From the cell containing the given text, extract its center point as (x, y) coordinate. 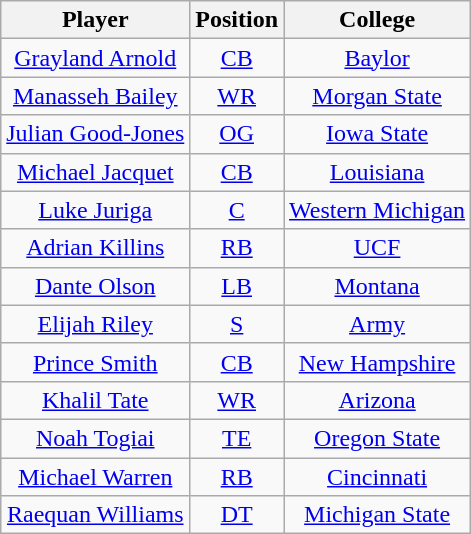
Louisiana (378, 172)
Michigan State (378, 515)
OG (237, 134)
DT (237, 515)
Prince Smith (96, 362)
S (237, 324)
Noah Togiai (96, 438)
Army (378, 324)
Julian Good-Jones (96, 134)
Manasseh Bailey (96, 96)
Cincinnati (378, 477)
Iowa State (378, 134)
Michael Jacquet (96, 172)
C (237, 210)
Raequan Williams (96, 515)
Arizona (378, 400)
Grayland Arnold (96, 58)
Montana (378, 286)
Player (96, 20)
College (378, 20)
Western Michigan (378, 210)
New Hampshire (378, 362)
Elijah Riley (96, 324)
Dante Olson (96, 286)
LB (237, 286)
Position (237, 20)
Oregon State (378, 438)
Michael Warren (96, 477)
Morgan State (378, 96)
Luke Juriga (96, 210)
Baylor (378, 58)
Khalil Tate (96, 400)
Adrian Killins (96, 248)
UCF (378, 248)
TE (237, 438)
